Scan for the cell matching the given text and deliver its [x, y] coordinate at center. 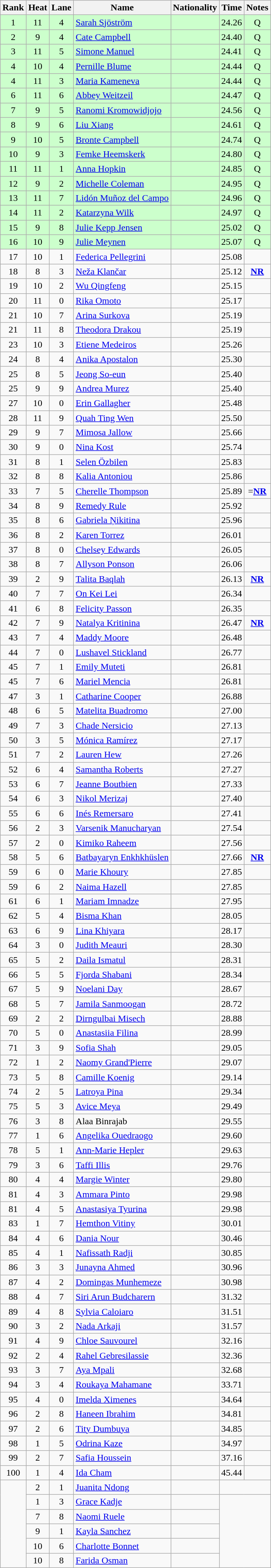
24.56 [231, 110]
25.26 [231, 344]
Ranomi Kromowidjojo [122, 110]
Matelita Buadromo [122, 711]
54 [13, 799]
Name [122, 8]
16 [13, 242]
86 [13, 1267]
27 [13, 403]
25.17 [231, 301]
26.88 [231, 696]
Cate Campbell [122, 37]
27.33 [231, 784]
Etiene Medeiros [122, 344]
Neža Klančar [122, 271]
33.71 [231, 1385]
83 [13, 1224]
62 [13, 916]
29.80 [231, 1180]
75 [13, 1106]
Judith Meauri [122, 945]
Theodora Drakou [122, 330]
Tity Dumbuya [122, 1429]
24.47 [231, 95]
25.92 [231, 506]
35 [13, 520]
76 [13, 1121]
31.51 [231, 1311]
26.05 [231, 550]
Naomy Grand'Pierre [122, 1062]
37 [13, 550]
26.48 [231, 637]
Nina Kost [122, 447]
Siri Arun Budcharern [122, 1297]
Time [231, 8]
Liu Xiang [122, 125]
27.17 [231, 740]
Mariam Imnadze [122, 901]
24.97 [231, 213]
Selen Özbilen [122, 462]
27.27 [231, 769]
Talita Baqlah [122, 579]
Inés Remersaro [122, 813]
Camille Koenig [122, 1077]
Notes [257, 8]
24.41 [231, 52]
Anika Apostalon [122, 359]
25.12 [231, 271]
71 [13, 1048]
Pernille Blume [122, 66]
12 [13, 184]
74 [13, 1092]
29.05 [231, 1048]
28.67 [231, 989]
57 [13, 843]
Juanita Ndong [122, 1487]
14 [13, 213]
24 [13, 359]
Katarzyna Wilk [122, 213]
26.01 [231, 535]
Noelani Day [122, 989]
Sarah Sjöström [122, 22]
27.00 [231, 711]
28 [13, 418]
Federica Pellegrini [122, 257]
58 [13, 857]
18 [13, 271]
Naomi Ruele [122, 1516]
Erin Gallagher [122, 403]
Andrea Murez [122, 388]
29 [13, 433]
80 [13, 1180]
53 [13, 784]
25.48 [231, 403]
89 [13, 1311]
95 [13, 1399]
Dania Nour [122, 1238]
28.05 [231, 916]
Remedy Rule [122, 506]
49 [13, 725]
37.16 [231, 1458]
Felicity Passon [122, 608]
Fjorda Shabani [122, 975]
Ann-Marie Hepler [122, 1150]
29.76 [231, 1165]
28.31 [231, 960]
26.13 [231, 579]
23 [13, 344]
92 [13, 1355]
91 [13, 1341]
Ammara Pinto [122, 1194]
Rank [13, 8]
Mónica Ramírez [122, 740]
25.07 [231, 242]
45.44 [231, 1473]
Margie Winter [122, 1180]
Michelle Coleman [122, 184]
Anna Hopkin [122, 169]
47 [13, 696]
87 [13, 1282]
Simone Manuel [122, 52]
78 [13, 1150]
29.63 [231, 1150]
25.08 [231, 257]
30.98 [231, 1282]
30.96 [231, 1267]
Lina Khiyara [122, 931]
Bisma Khan [122, 916]
Emily Muteti [122, 667]
24.26 [231, 22]
34.64 [231, 1399]
Angelika Ouedraogo [122, 1136]
66 [13, 975]
61 [13, 901]
Arina Surkova [122, 315]
On Kei Lei [122, 593]
50 [13, 740]
Lane [62, 8]
Naima Hazell [122, 886]
24.95 [231, 184]
27.13 [231, 725]
77 [13, 1136]
Allyson Ponson [122, 564]
48 [13, 711]
30.46 [231, 1238]
Ida Cham [122, 1473]
51 [13, 755]
42 [13, 623]
26.47 [231, 623]
Kimiko Raheem [122, 843]
Jeong So-eun [122, 374]
Marie Khoury [122, 872]
34 [13, 506]
27.95 [231, 901]
27.66 [231, 857]
64 [13, 945]
34.97 [231, 1443]
Lidón Muñoz del Campo [122, 198]
28.88 [231, 1018]
Rahel Gebresilassie [122, 1355]
55 [13, 813]
Hemthon Vitiny [122, 1224]
29.07 [231, 1062]
88 [13, 1297]
24.96 [231, 198]
25.50 [231, 418]
24.80 [231, 154]
25.89 [231, 491]
Daila Ismatul [122, 960]
40 [13, 593]
26.35 [231, 608]
Nikol Merizaj [122, 799]
Anastasiya Tyurina [122, 1209]
27.56 [231, 843]
Taffi Illis [122, 1165]
Chloe Sauvourel [122, 1341]
27.26 [231, 755]
Mimosa Jallow [122, 433]
25.30 [231, 359]
Kayla Sanchez [122, 1531]
72 [13, 1062]
25.02 [231, 227]
Dirngulbai Misech [122, 1018]
Chelsey Edwards [122, 550]
Lushavel Stickland [122, 652]
13 [13, 198]
Charlotte Bonnet [122, 1546]
25.83 [231, 462]
Grace Kadje [122, 1502]
31.32 [231, 1297]
Gabriela Ņikitina [122, 520]
15 [13, 227]
27.54 [231, 828]
30.01 [231, 1224]
96 [13, 1414]
29.49 [231, 1106]
Alaa Binrajab [122, 1121]
28.72 [231, 1004]
Samantha Roberts [122, 769]
90 [13, 1326]
Karen Torrez [122, 535]
Sylvia Caloiaro [122, 1311]
Varsenik Manucharyan [122, 828]
Wu Qingfeng [122, 286]
32.36 [231, 1355]
94 [13, 1385]
32.16 [231, 1341]
Odrina Kaze [122, 1443]
Domingas Munhemeze [122, 1282]
25.74 [231, 447]
26.77 [231, 652]
Sofia Shah [122, 1048]
Jamila Sanmoogan [122, 1004]
Catharine Cooper [122, 696]
Mariel Mencia [122, 682]
29.55 [231, 1121]
67 [13, 989]
25.15 [231, 286]
32.68 [231, 1370]
Anastasiia Filina [122, 1033]
Latroya Pina [122, 1092]
Julie Kepp Jensen [122, 227]
19 [13, 286]
17 [13, 257]
24.85 [231, 169]
30.85 [231, 1253]
29.14 [231, 1077]
29.60 [231, 1136]
Maddy Moore [122, 637]
Batbayaryn Enkhkhüslen [122, 857]
52 [13, 769]
Rika Omoto [122, 301]
Imelda Ximenes [122, 1399]
Avice Meya [122, 1106]
26.06 [231, 564]
24.61 [231, 125]
Farida Osman [122, 1560]
69 [13, 1018]
Safia Houssein [122, 1458]
25.96 [231, 520]
Maria Kameneva [122, 81]
28.99 [231, 1033]
30 [13, 447]
24.40 [231, 37]
70 [13, 1033]
97 [13, 1429]
Lauren Hew [122, 755]
Aya Mpali [122, 1370]
Nafissath Radji [122, 1253]
Quah Ting Wen [122, 418]
79 [13, 1165]
28.30 [231, 945]
98 [13, 1443]
Haneen Ibrahim [122, 1414]
20 [13, 301]
38 [13, 564]
27.41 [231, 813]
Abbey Weitzeil [122, 95]
Junayna Ahmed [122, 1267]
33 [13, 491]
29.34 [231, 1092]
73 [13, 1077]
32 [13, 476]
=NR [257, 491]
28.34 [231, 975]
31.57 [231, 1326]
Natalya Kritinina [122, 623]
Chade Nersicio [122, 725]
34.81 [231, 1414]
25.86 [231, 476]
99 [13, 1458]
Kalia Antoniou [122, 476]
Nada Arkaji [122, 1326]
31 [13, 462]
24.74 [231, 139]
65 [13, 960]
26.34 [231, 593]
28.17 [231, 931]
Cherelle Thompson [122, 491]
44 [13, 652]
68 [13, 1004]
100 [13, 1473]
85 [13, 1253]
34.85 [231, 1429]
27.40 [231, 799]
Femke Heemskerk [122, 154]
36 [13, 535]
Roukaya Mahamane [122, 1385]
39 [13, 579]
Julie Meynen [122, 242]
Nationality [195, 8]
56 [13, 828]
93 [13, 1370]
84 [13, 1238]
Bronte Campbell [122, 139]
Heat [38, 8]
63 [13, 931]
41 [13, 608]
25.66 [231, 433]
Jeanne Boutbien [122, 784]
43 [13, 637]
